Return (X, Y) of the center of cell containing provided text 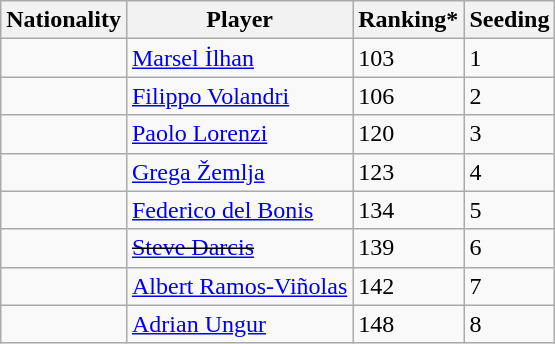
142 (408, 286)
Federico del Bonis (239, 210)
Seeding (510, 20)
148 (408, 324)
Filippo Volandri (239, 96)
Player (239, 20)
Adrian Ungur (239, 324)
134 (408, 210)
120 (408, 134)
2 (510, 96)
Paolo Lorenzi (239, 134)
7 (510, 286)
Steve Darcis (239, 248)
106 (408, 96)
Marsel İlhan (239, 58)
1 (510, 58)
Ranking* (408, 20)
103 (408, 58)
8 (510, 324)
Albert Ramos-Viñolas (239, 286)
Grega Žemlja (239, 172)
123 (408, 172)
4 (510, 172)
5 (510, 210)
Nationality (64, 20)
3 (510, 134)
6 (510, 248)
139 (408, 248)
